Scan for the cell matching the given text and deliver its (x, y) coordinate at center. 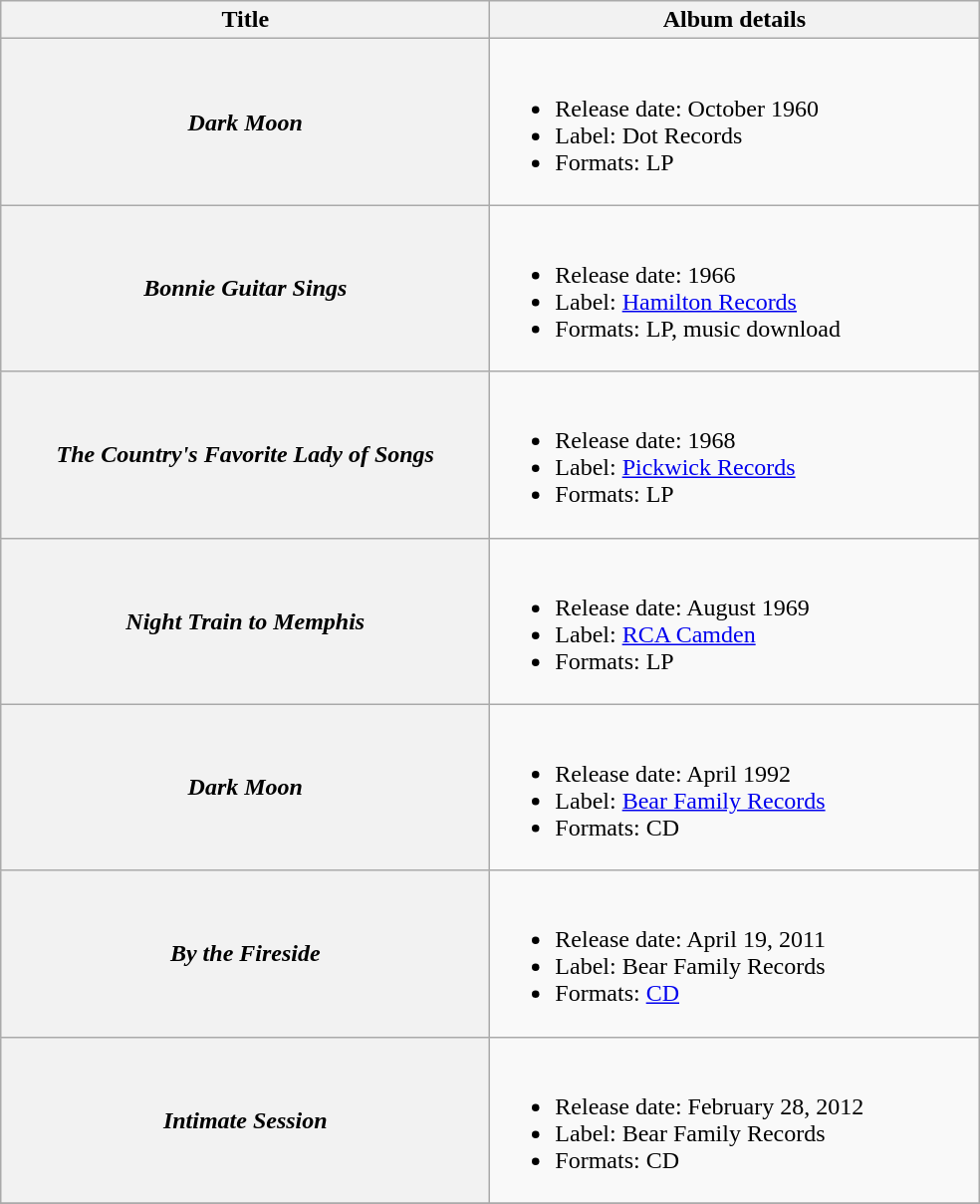
Release date: August 1969Label: RCA CamdenFormats: LP (735, 621)
By the Fireside (245, 954)
Title (245, 20)
Release date: April 19, 2011Label: Bear Family RecordsFormats: CD (735, 954)
Night Train to Memphis (245, 621)
Bonnie Guitar Sings (245, 289)
Release date: April 1992Label: Bear Family RecordsFormats: CD (735, 787)
Release date: October 1960Label: Dot RecordsFormats: LP (735, 121)
Intimate Session (245, 1119)
Release date: 1968Label: Pickwick RecordsFormats: LP (735, 454)
The Country's Favorite Lady of Songs (245, 454)
Release date: 1966Label: Hamilton RecordsFormats: LP, music download (735, 289)
Release date: February 28, 2012Label: Bear Family RecordsFormats: CD (735, 1119)
Album details (735, 20)
